Scan for the cell matching the given text and deliver its (X, Y) coordinate at center. 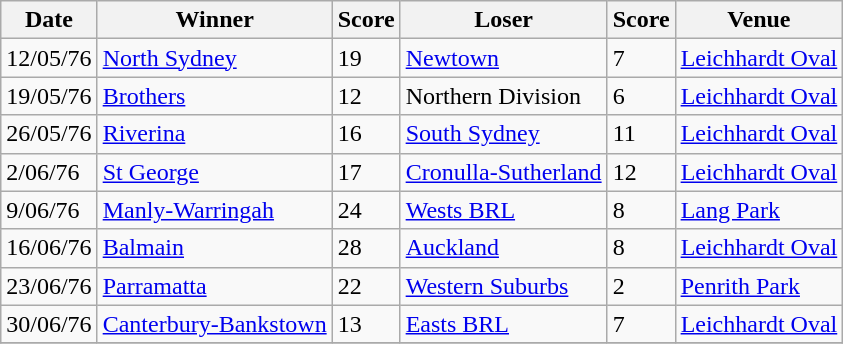
Balmain (214, 248)
Manly-Warringah (214, 210)
North Sydney (214, 58)
11 (641, 134)
Winner (214, 20)
Venue (759, 20)
South Sydney (504, 134)
Parramatta (214, 286)
Canterbury-Bankstown (214, 324)
Lang Park (759, 210)
Riverina (214, 134)
24 (366, 210)
23/06/76 (49, 286)
13 (366, 324)
22 (366, 286)
26/05/76 (49, 134)
Western Suburbs (504, 286)
28 (366, 248)
Loser (504, 20)
19 (366, 58)
Newtown (504, 58)
Date (49, 20)
2/06/76 (49, 172)
12/05/76 (49, 58)
Wests BRL (504, 210)
19/05/76 (49, 96)
30/06/76 (49, 324)
6 (641, 96)
2 (641, 286)
Penrith Park (759, 286)
Cronulla-Sutherland (504, 172)
16/06/76 (49, 248)
Brothers (214, 96)
St George (214, 172)
Easts BRL (504, 324)
9/06/76 (49, 210)
16 (366, 134)
17 (366, 172)
Auckland (504, 248)
Northern Division (504, 96)
